Search for the cell housing the specified text and yield its [x, y] center coordinate. 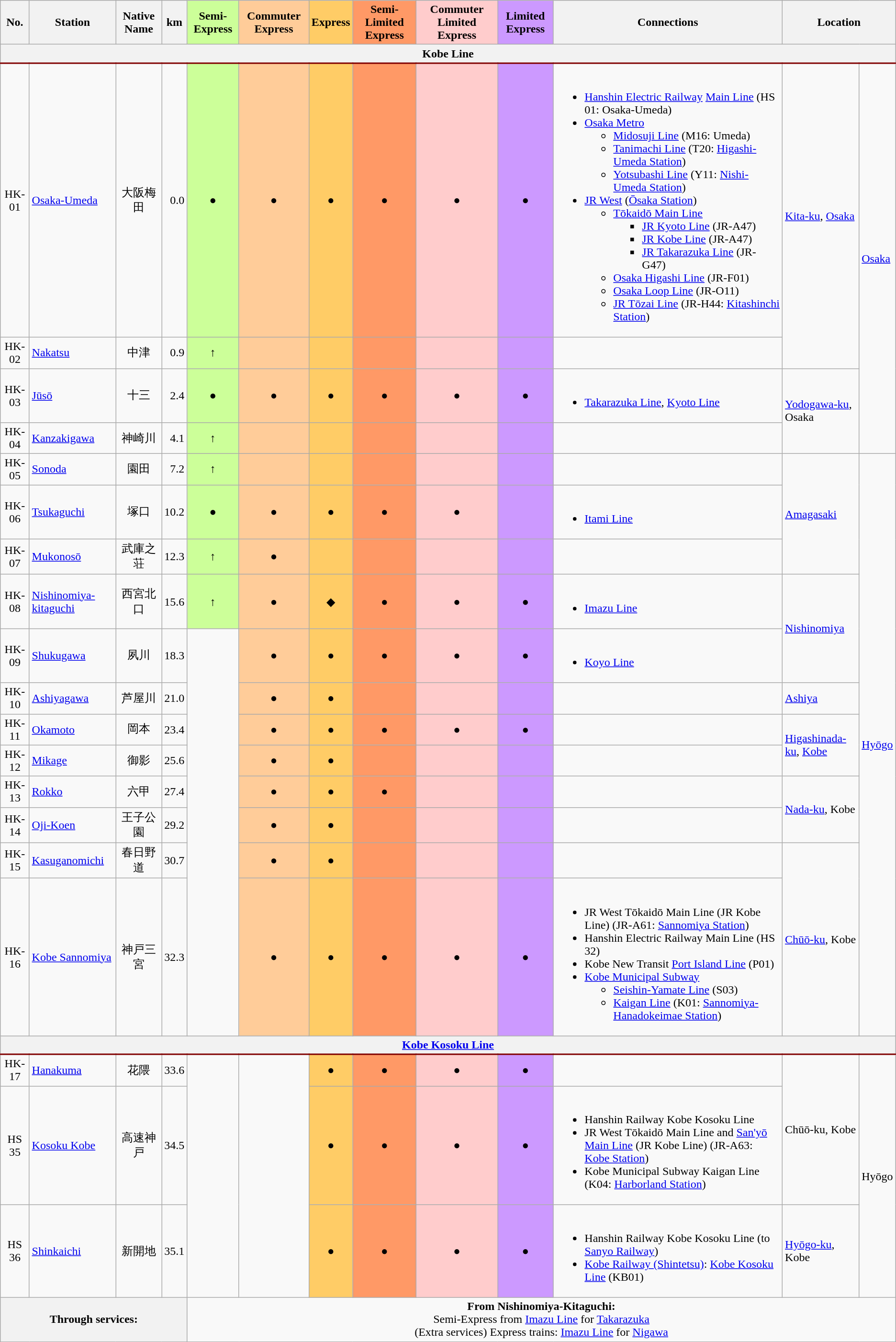
中津 [139, 352]
Limited Express [526, 23]
Nakatsu [73, 352]
27.4 [174, 792]
Location [840, 23]
HS 35 [15, 1145]
HK-16 [15, 957]
大阪梅田 [139, 200]
Kanzakigawa [73, 439]
HK-11 [15, 730]
HK-04 [15, 439]
29.2 [174, 825]
33.6 [174, 1070]
Nishinomiya [821, 629]
No. [15, 23]
HK-06 [15, 512]
武庫之荘 [139, 557]
HK-12 [15, 760]
HK-17 [15, 1070]
HS 36 [15, 1251]
7.2 [174, 469]
35.1 [174, 1251]
Commuter Express [274, 23]
0.9 [174, 352]
4.1 [174, 439]
Oji-Koen [73, 825]
御影 [139, 760]
Kobe Kosoku Line [448, 1045]
岡本 [139, 730]
2.4 [174, 395]
Osaka [877, 259]
芦屋川 [139, 698]
Hyōgo-ku, Kobe [821, 1251]
HK-05 [15, 469]
Itami Line [668, 512]
Tsukaguchi [73, 512]
HK-13 [15, 792]
21.0 [174, 698]
Koyo Line [668, 656]
Nishinomiya-kitaguchi [73, 601]
HK-07 [15, 557]
Imazu Line [668, 601]
Ashiya [821, 698]
園田 [139, 469]
HK-09 [15, 656]
34.5 [174, 1145]
HK-08 [15, 601]
HK-10 [15, 698]
10.2 [174, 512]
塚口 [139, 512]
Connections [668, 23]
Through services: [94, 1319]
夙川 [139, 656]
25.6 [174, 760]
十三 [139, 395]
Shukugawa [73, 656]
From Nishinomiya-Kitaguchi:Semi-Express from Imazu Line for Takarazuka(Extra services) Express trains: Imazu Line for Nigawa [541, 1319]
西宮北口 [139, 601]
30.7 [174, 860]
Okamoto [73, 730]
Kasuganomichi [73, 860]
HK-14 [15, 825]
Semi-Limited Express [384, 23]
HK-02 [15, 352]
Station [73, 23]
Amagasaki [821, 514]
0.0 [174, 200]
Sonoda [73, 469]
Kobe Sannomiya [73, 957]
Mukonosō [73, 557]
Commuter Limited Express [457, 23]
12.3 [174, 557]
Native Name [139, 23]
Kita-ku, Osaka [821, 216]
神戸三宮 [139, 957]
Rokko [73, 792]
Higashi­nada-ku, Kobe [821, 745]
Express [331, 23]
Takarazuka Line, Kyoto Line [668, 395]
春日野道 [139, 860]
Ashiyagawa [73, 698]
Hanakuma [73, 1070]
HK-01 [15, 200]
Nada-ku, Kobe [821, 809]
Jūsō [73, 395]
Yodogawa-ku, Osaka [821, 411]
◆ [331, 601]
Kobe Line [448, 54]
高速神戸 [139, 1145]
Hanshin Railway Kobe Kosoku Line (to Sanyo Railway) Kobe Railway (Shintetsu): Kobe Kosoku Line (KB01) [668, 1251]
Semi-Express [213, 23]
Mikage [73, 760]
HK-15 [15, 860]
Kosoku Kobe [73, 1145]
15.6 [174, 601]
王子公園 [139, 825]
km [174, 23]
六甲 [139, 792]
花隈 [139, 1070]
23.4 [174, 730]
神崎川 [139, 439]
18.3 [174, 656]
HK-03 [15, 395]
32.3 [174, 957]
新開地 [139, 1251]
Shinkaichi [73, 1251]
Osaka-Umeda [73, 200]
